Provide the (x, y) coordinate of the cell's center where the given text is located.  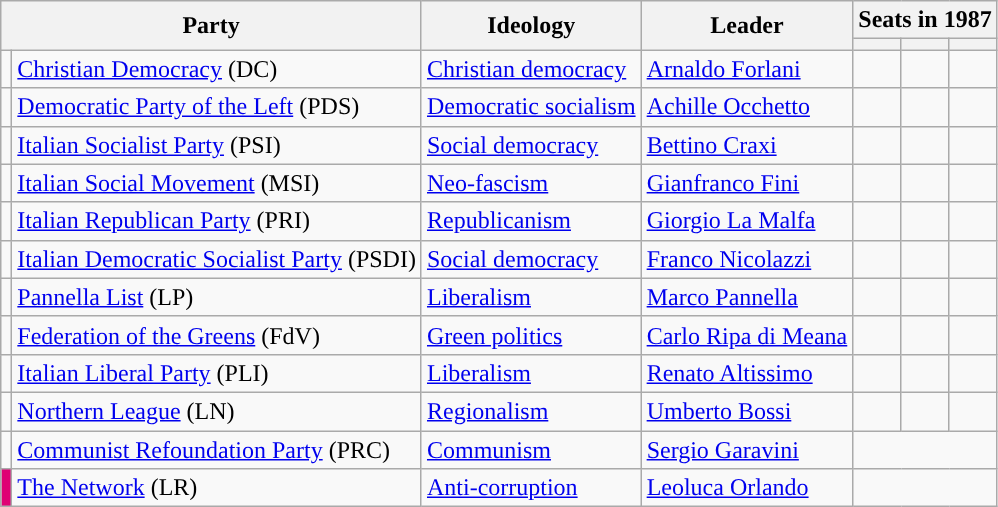
Umberto Bossi (747, 411)
The Network (LR) (217, 488)
Leader (747, 26)
Italian Liberal Party (PLI) (217, 373)
Democratic socialism (531, 107)
Gianfranco Fini (747, 183)
Democratic Party of the Left (PDS) (217, 107)
Carlo Ripa di Meana (747, 335)
Giorgio La Malfa (747, 221)
Federation of the Greens (FdV) (217, 335)
Seats in 1987 (925, 20)
Bettino Craxi (747, 145)
Italian Social Movement (MSI) (217, 183)
Leoluca Orlando (747, 488)
Pannella List (LP) (217, 297)
Franco Nicolazzi (747, 259)
Neo-fascism (531, 183)
Ideology (531, 26)
Arnaldo Forlani (747, 69)
Northern League (LN) (217, 411)
Communist Refoundation Party (PRC) (217, 449)
Italian Democratic Socialist Party (PSDI) (217, 259)
Italian Socialist Party (PSI) (217, 145)
Italian Republican Party (PRI) (217, 221)
Christian Democracy (DC) (217, 69)
Republicanism (531, 221)
Green politics (531, 335)
Marco Pannella (747, 297)
Anti-corruption (531, 488)
Christian democracy (531, 69)
Communism (531, 449)
Regionalism (531, 411)
Party (212, 26)
Renato Altissimo (747, 373)
Sergio Garavini (747, 449)
Achille Occhetto (747, 107)
